Search for the cell housing the specified text and yield its [X, Y] center coordinate. 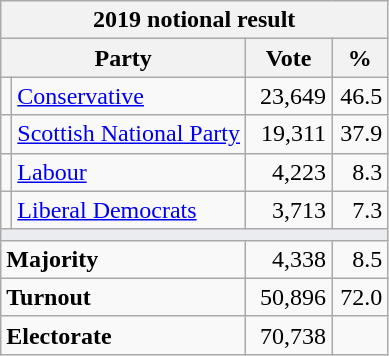
3,713 [289, 210]
70,738 [289, 335]
Turnout [124, 297]
Party [124, 58]
8.3 [360, 172]
Vote [289, 58]
19,311 [289, 134]
Majority [124, 259]
Liberal Democrats [129, 210]
8.5 [360, 259]
% [360, 58]
Scottish National Party [129, 134]
Electorate [124, 335]
4,338 [289, 259]
50,896 [289, 297]
72.0 [360, 297]
4,223 [289, 172]
Labour [129, 172]
7.3 [360, 210]
Conservative [129, 96]
2019 notional result [194, 20]
46.5 [360, 96]
23,649 [289, 96]
37.9 [360, 134]
